Determine the (x, y) coordinate at the center of the cell enclosing the given text.  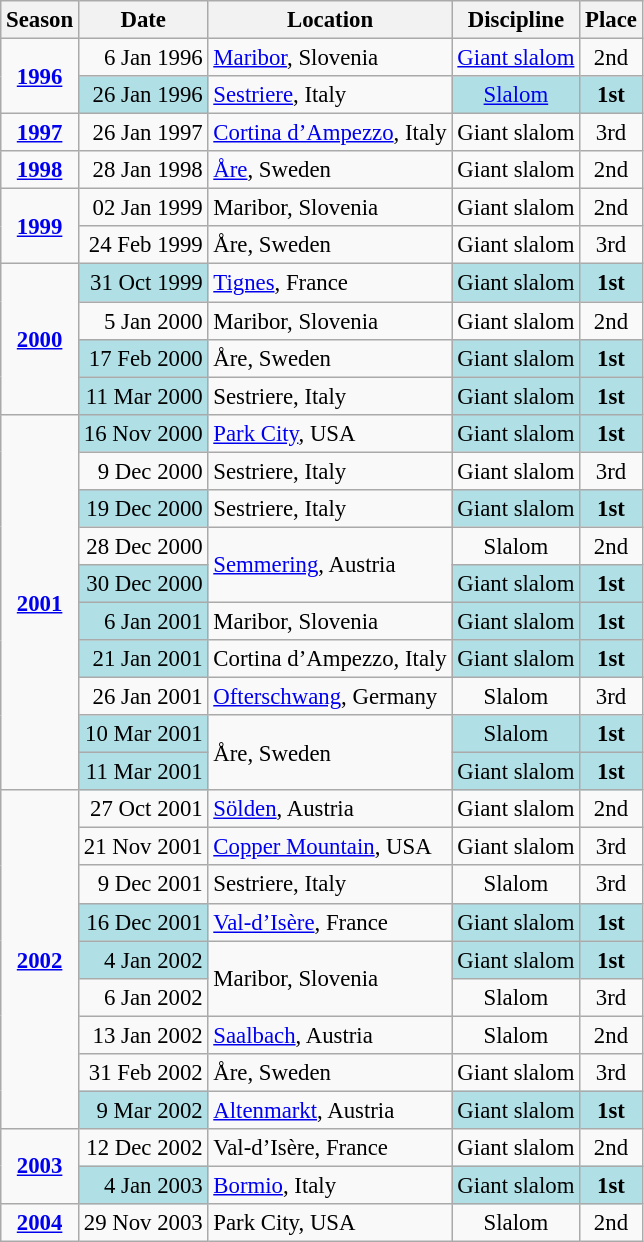
17 Feb 2000 (143, 358)
Location (330, 20)
26 Jan 1997 (143, 133)
19 Dec 2000 (143, 509)
2003 (40, 1166)
Sölden, Austria (330, 809)
Copper Mountain, USA (330, 847)
21 Jan 2001 (143, 659)
26 Jan 1996 (143, 95)
Ofterschwang, Germany (330, 697)
Place (611, 20)
Discipline (516, 20)
24 Feb 1999 (143, 245)
2001 (40, 602)
Tignes, France (330, 283)
9 Dec 2000 (143, 471)
Season (40, 20)
30 Dec 2000 (143, 584)
02 Jan 1999 (143, 208)
4 Jan 2002 (143, 960)
16 Nov 2000 (143, 433)
1999 (40, 226)
11 Mar 2001 (143, 772)
21 Nov 2001 (143, 847)
6 Jan 1996 (143, 58)
Bormio, Italy (330, 1185)
27 Oct 2001 (143, 809)
Semmering, Austria (330, 564)
5 Jan 2000 (143, 321)
12 Dec 2002 (143, 1148)
13 Jan 2002 (143, 1035)
1998 (40, 170)
2004 (40, 1223)
16 Dec 2001 (143, 922)
2000 (40, 339)
Altenmarkt, Austria (330, 1110)
31 Feb 2002 (143, 1073)
26 Jan 2001 (143, 697)
11 Mar 2000 (143, 396)
29 Nov 2003 (143, 1223)
6 Jan 2002 (143, 997)
9 Mar 2002 (143, 1110)
6 Jan 2001 (143, 621)
28 Jan 1998 (143, 170)
1996 (40, 76)
28 Dec 2000 (143, 546)
4 Jan 2003 (143, 1185)
31 Oct 1999 (143, 283)
10 Mar 2001 (143, 734)
2002 (40, 959)
1997 (40, 133)
Date (143, 20)
Saalbach, Austria (330, 1035)
9 Dec 2001 (143, 885)
